Determine the [x, y] coordinate at the center of the cell enclosing the given text.  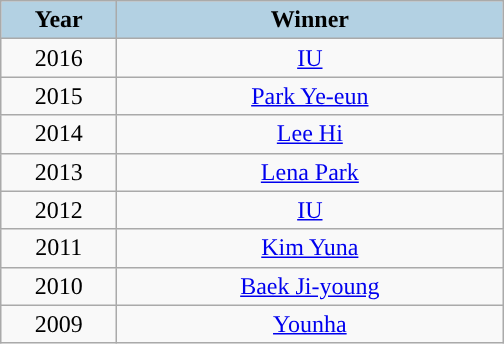
2012 [59, 210]
2014 [59, 134]
2009 [59, 324]
2015 [59, 96]
Year [59, 20]
2011 [59, 248]
2016 [59, 58]
Park Ye-eun [310, 96]
Younha [310, 324]
2010 [59, 286]
Lena Park [310, 172]
Lee Hi [310, 134]
Winner [310, 20]
Baek Ji-young [310, 286]
Kim Yuna [310, 248]
2013 [59, 172]
